Output the [X, Y] coordinate of the center of the cell containing the given text.  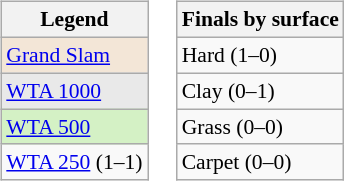
Grand Slam [74, 55]
Hard (1–0) [260, 55]
WTA 1000 [74, 91]
WTA 500 [74, 127]
Carpet (0–0) [260, 162]
Grass (0–0) [260, 127]
WTA 250 (1–1) [74, 162]
Legend [74, 20]
Clay (0–1) [260, 91]
Finals by surface [260, 20]
